Provide the [x, y] coordinate of the cell's center where the given text is located.  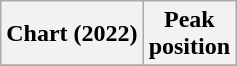
Chart (2022) [72, 34]
Peakposition [189, 34]
